Detect which cell encompasses the target text, then output its [x, y] center coordinate. 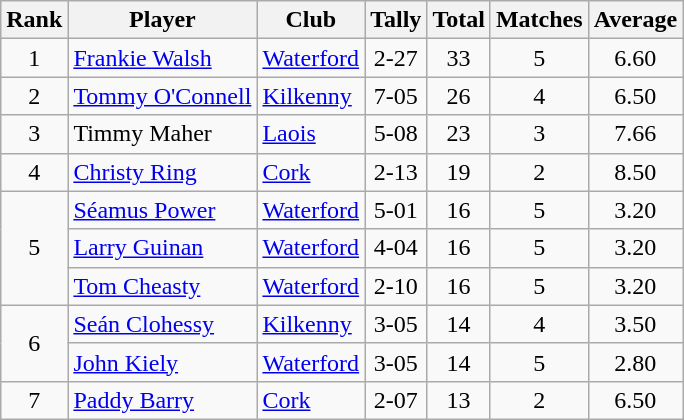
Tom Cheasty [162, 286]
2.80 [636, 362]
Seán Clohessy [162, 324]
Player [162, 20]
Laois [311, 134]
Paddy Barry [162, 400]
7.66 [636, 134]
1 [34, 58]
33 [459, 58]
26 [459, 96]
7-05 [396, 96]
2-13 [396, 172]
Rank [34, 20]
Christy Ring [162, 172]
23 [459, 134]
4-04 [396, 248]
2-10 [396, 286]
John Kiely [162, 362]
Matches [539, 20]
19 [459, 172]
Frankie Walsh [162, 58]
5-08 [396, 134]
Timmy Maher [162, 134]
7 [34, 400]
3.50 [636, 324]
Average [636, 20]
Total [459, 20]
2-07 [396, 400]
6.60 [636, 58]
Tally [396, 20]
Séamus Power [162, 210]
13 [459, 400]
Tommy O'Connell [162, 96]
6 [34, 343]
Larry Guinan [162, 248]
Club [311, 20]
5-01 [396, 210]
2-27 [396, 58]
8.50 [636, 172]
